Return the (x, y) coordinate for the center point of the cell that contains the specified text.  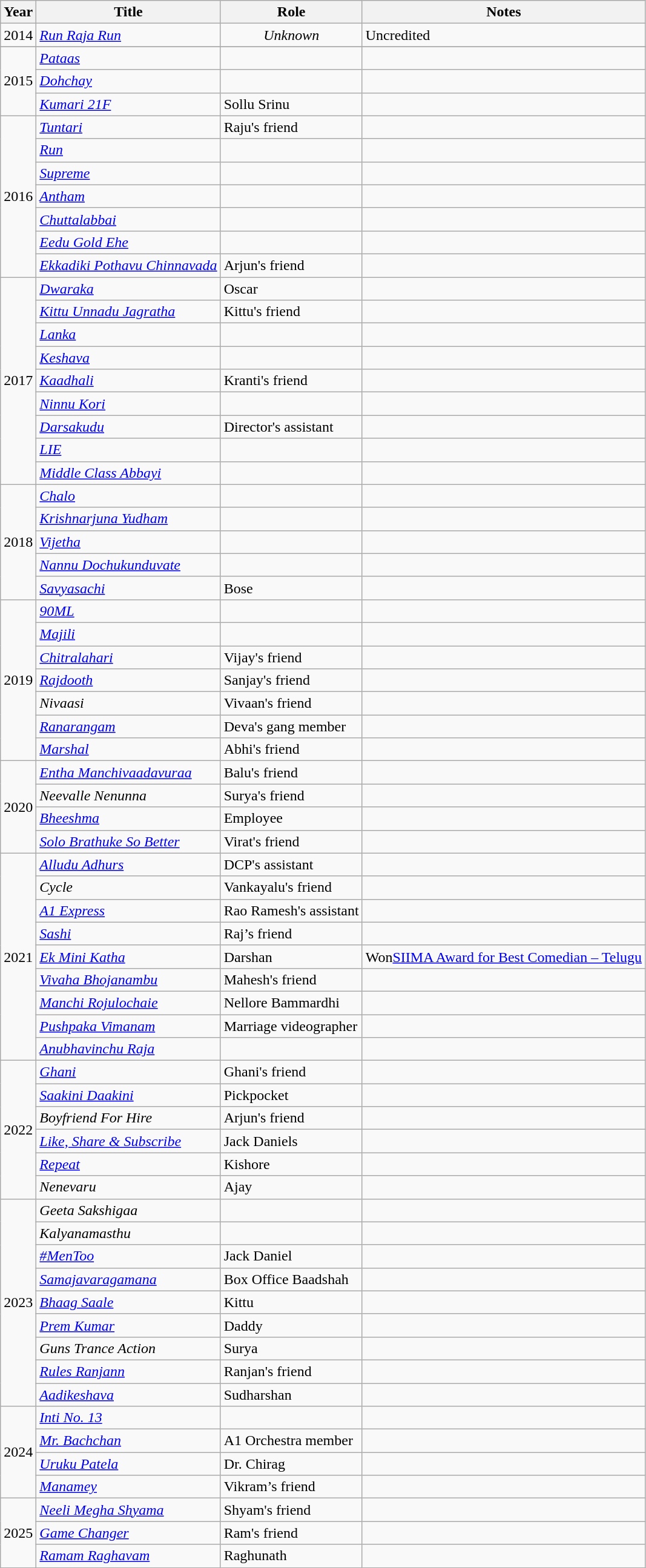
Boyfriend For Hire (128, 1118)
Role (291, 12)
2015 (18, 81)
Guns Trance Action (128, 1348)
Manchi Rojulochaie (128, 1003)
Tuntari (128, 127)
Krishnarjuna Yudham (128, 519)
2021 (18, 957)
Inti No. 13 (128, 1418)
Bose (291, 588)
Shyam's friend (291, 1510)
Nellore Bammardhi (291, 1003)
Alludu Adhurs (128, 865)
Savyasachi (128, 588)
Vikram’s friend (291, 1487)
Antham (128, 196)
Rules Ranjann (128, 1371)
Oscar (291, 289)
Raj’s friend (291, 934)
Repeat (128, 1164)
Neevalle Nenunna (128, 796)
Prem Kumar (128, 1325)
Surya's friend (291, 796)
Vijay's friend (291, 657)
Supreme (128, 173)
Kranti's friend (291, 381)
Jack Daniel (291, 1256)
Marriage videographer (291, 1026)
Kaadhali (128, 381)
Marshal (128, 749)
#MenToo (128, 1256)
Uncredited (504, 35)
Ajay (291, 1187)
Uruku Patela (128, 1464)
Manamey (128, 1487)
Ranarangam (128, 726)
DCP's assistant (291, 865)
2017 (18, 381)
Nannu Dochukunduvate (128, 565)
Mr. Bachchan (128, 1441)
Neeli Megha Shyama (128, 1510)
A1 Express (128, 911)
Ranjan's friend (291, 1371)
Year (18, 12)
Vivaha Bhojanambu (128, 980)
Ek Mini Katha (128, 957)
Darsakudu (128, 427)
Game Changer (128, 1533)
LIE (128, 450)
Chuttalabbai (128, 219)
Ram's friend (291, 1533)
Nivaasi (128, 703)
2014 (18, 35)
Sollu Srinu (291, 104)
Abhi's friend (291, 749)
Sanjay's friend (291, 680)
Cycle (128, 888)
Geeta Sakshigaa (128, 1210)
Ghani (128, 1072)
Nenevaru (128, 1187)
Daddy (291, 1325)
Ekkadiki Pothavu Chinnavada (128, 265)
Unknown (291, 35)
Virat's friend (291, 842)
Darshan (291, 957)
WonSIIMA Award for Best Comedian – Telugu (504, 957)
Kittu Unnadu Jagratha (128, 312)
2024 (18, 1452)
Pickpocket (291, 1095)
2023 (18, 1303)
Bheeshma (128, 819)
Vijetha (128, 542)
Employee (291, 819)
Vankayalu's friend (291, 888)
2019 (18, 680)
Box Office Baadshah (291, 1279)
Chitralahari (128, 657)
Chalo (128, 496)
A1 Orchestra member (291, 1441)
Middle Class Abbayi (128, 473)
2020 (18, 807)
Notes (504, 12)
Saakini Daakini (128, 1095)
Dwaraka (128, 289)
Rajdooth (128, 680)
Aadikeshava (128, 1394)
Pataas (128, 58)
Anubhavinchu Raja (128, 1049)
Mahesh's friend (291, 980)
Like, Share & Subscribe (128, 1141)
Sudharshan (291, 1394)
Kishore (291, 1164)
Run Raja Run (128, 35)
2016 (18, 196)
Title (128, 12)
Dr. Chirag (291, 1464)
Balu's friend (291, 772)
Ninnu Kori (128, 404)
Surya (291, 1348)
Raju's friend (291, 127)
Samajavaragamana (128, 1279)
Run (128, 150)
2018 (18, 542)
Majili (128, 634)
Rao Ramesh's assistant (291, 911)
Sashi (128, 934)
Kalyanamasthu (128, 1233)
Keshava (128, 358)
Raghunath (291, 1556)
Kittu (291, 1302)
Lanka (128, 335)
Pushpaka Vimanam (128, 1026)
Ghani's friend (291, 1072)
Eedu Gold Ehe (128, 242)
Entha Manchivaadavuraa (128, 772)
90ML (128, 611)
Jack Daniels (291, 1141)
2025 (18, 1533)
Ramam Raghavam (128, 1556)
Kumari 21F (128, 104)
Deva's gang member (291, 726)
Director's assistant (291, 427)
Solo Brathuke So Better (128, 842)
Kittu's friend (291, 312)
Vivaan's friend (291, 703)
Bhaag Saale (128, 1302)
2022 (18, 1130)
Dohchay (128, 81)
